Return the (X, Y) coordinate for the center point of the cell that contains the specified text.  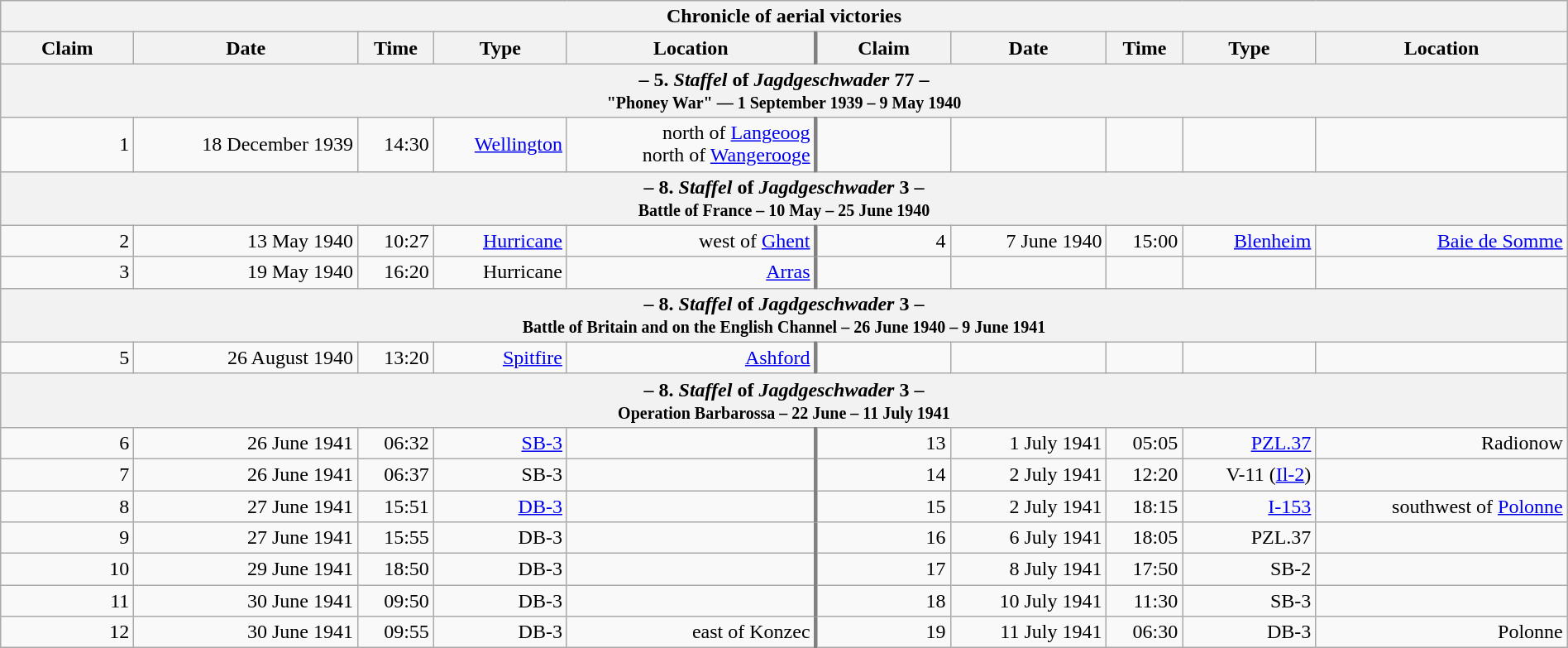
– 8. Staffel of Jagdgeschwader 3 –Operation Barbarossa – 22 June – 11 July 1941 (784, 401)
10 (68, 569)
11 July 1941 (1029, 632)
06:37 (395, 474)
2 (68, 241)
17 (883, 569)
– 8. Staffel of Jagdgeschwader 3 –Battle of Britain and on the English Channel – 26 June 1940 – 9 June 1941 (784, 314)
west of Ghent (691, 241)
14:30 (395, 144)
3 (68, 272)
Baie de Somme (1441, 241)
1 (68, 144)
09:55 (395, 632)
15:00 (1145, 241)
– 5. Staffel of Jagdgeschwader 77 –"Phoney War" — 1 September 1939 – 9 May 1940 (784, 91)
SB-2 (1249, 569)
09:50 (395, 601)
7 (68, 474)
13 May 1940 (246, 241)
12:20 (1145, 474)
Spitfire (500, 358)
06:30 (1145, 632)
8 (68, 506)
18:05 (1145, 538)
06:32 (395, 443)
7 June 1940 (1029, 241)
north of Langeoognorth of Wangerooge (691, 144)
Arras (691, 272)
18 (883, 601)
V-11 (Il-2) (1249, 474)
05:05 (1145, 443)
east of Konzec (691, 632)
southwest of Polonne (1441, 506)
9 (68, 538)
Radionow (1441, 443)
15 (883, 506)
Chronicle of aerial victories (784, 17)
I-153 (1249, 506)
18 December 1939 (246, 144)
18:15 (1145, 506)
4 (883, 241)
– 8. Staffel of Jagdgeschwader 3 –Battle of France – 10 May – 25 June 1940 (784, 199)
Blenheim (1249, 241)
29 June 1941 (246, 569)
Ashford (691, 358)
6 July 1941 (1029, 538)
19 (883, 632)
1 July 1941 (1029, 443)
5 (68, 358)
19 May 1940 (246, 272)
15:51 (395, 506)
11 (68, 601)
13 (883, 443)
6 (68, 443)
Wellington (500, 144)
Polonne (1441, 632)
12 (68, 632)
14 (883, 474)
16:20 (395, 272)
18:50 (395, 569)
10 July 1941 (1029, 601)
15:55 (395, 538)
13:20 (395, 358)
16 (883, 538)
10:27 (395, 241)
26 August 1940 (246, 358)
11:30 (1145, 601)
8 July 1941 (1029, 569)
17:50 (1145, 569)
